Output the (X, Y) coordinate of the center of the cell containing the given text.  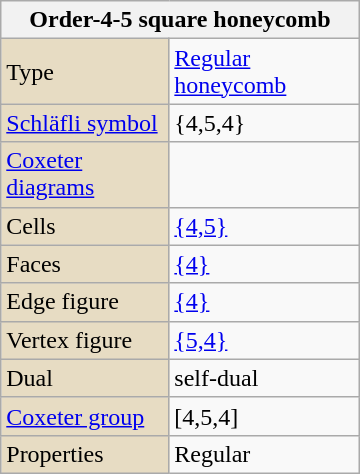
Regular (264, 454)
Regular honeycomb (264, 72)
Faces (85, 264)
Vertex figure (85, 340)
Properties (85, 454)
{4,5} (264, 226)
{4,5,4} (264, 123)
Schläfli symbol (85, 123)
Order-4-5 square honeycomb (180, 20)
[4,5,4] (264, 416)
Edge figure (85, 302)
Type (85, 72)
self-dual (264, 378)
Cells (85, 226)
Coxeter diagrams (85, 174)
{5,4} (264, 340)
Coxeter group (85, 416)
Dual (85, 378)
